Find where the given text appears and provide that cell's center as [x, y] coordinate. 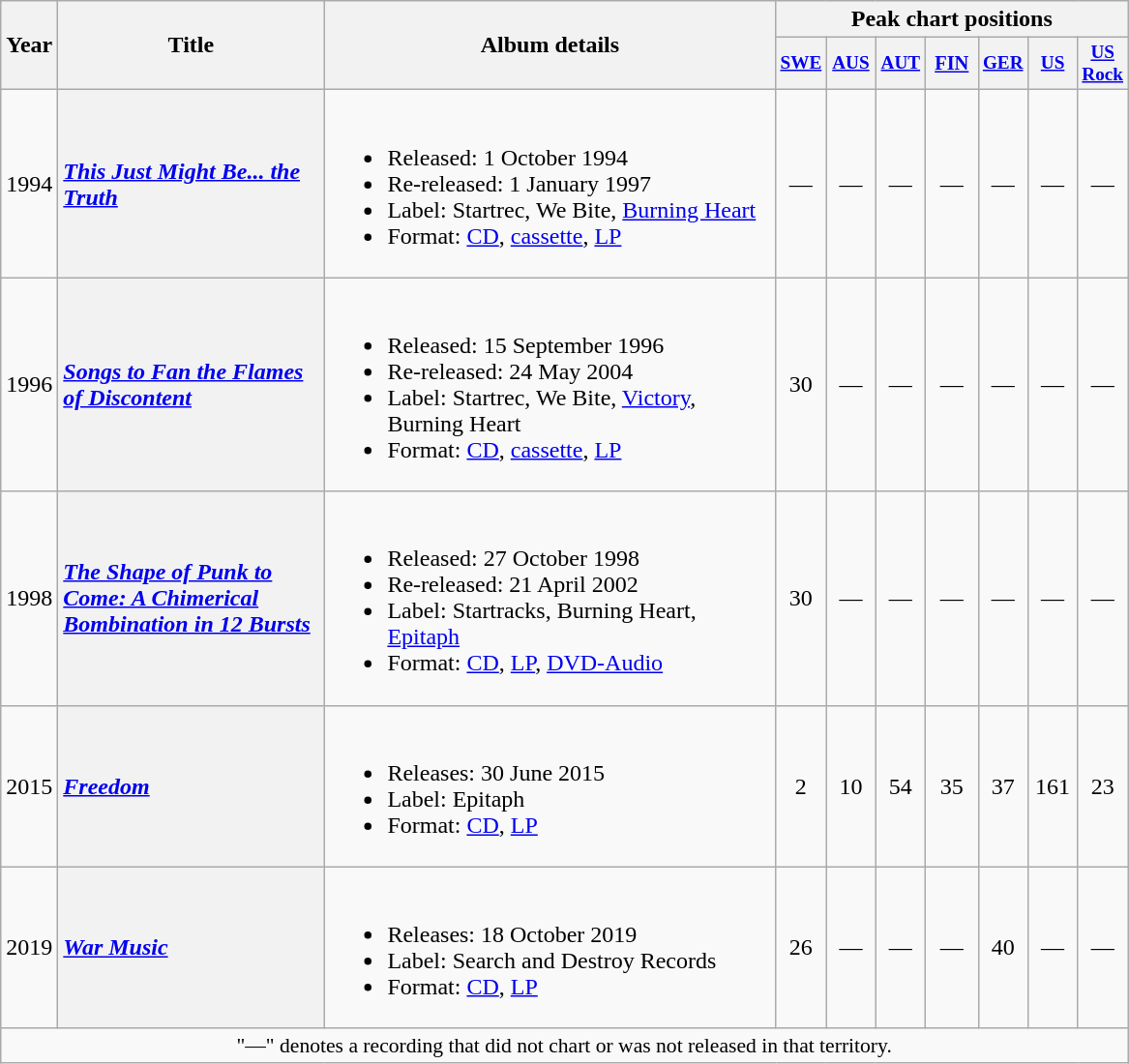
US [1053, 64]
The Shape of Punk to Come: A Chimerical Bombination in 12 Bursts [192, 598]
1996 [29, 385]
Releases: 30 June 2015Label: EpitaphFormat: CD, LP [550, 785]
54 [900, 785]
1994 [29, 184]
1998 [29, 598]
Peak chart positions [952, 19]
AUS [851, 64]
37 [1002, 785]
Songs to Fan the Flames of Discontent [192, 385]
161 [1053, 785]
"—" denotes a recording that did not chart or was not released in that territory. [565, 1046]
Releases: 18 October 2019Label: Search and Destroy RecordsFormat: CD, LP [550, 948]
Released: 27 October 1998Re-released: 21 April 2002Label: Startracks, Burning Heart, EpitaphFormat: CD, LP, DVD-Audio [550, 598]
40 [1002, 948]
Freedom [192, 785]
War Music [192, 948]
GER [1002, 64]
USRock [1103, 64]
2 [801, 785]
35 [952, 785]
26 [801, 948]
AUT [900, 64]
This Just Might Be... the Truth [192, 184]
2019 [29, 948]
Album details [550, 45]
Released: 15 September 1996Re-released: 24 May 2004Label: Startrec, We Bite, Victory, Burning HeartFormat: CD, cassette, LP [550, 385]
Released: 1 October 1994Re-released: 1 January 1997Label: Startrec, We Bite, Burning HeartFormat: CD, cassette, LP [550, 184]
Title [192, 45]
23 [1103, 785]
Year [29, 45]
FIN [952, 64]
SWE [801, 64]
2015 [29, 785]
10 [851, 785]
